Search for the cell housing the specified text and yield its [x, y] center coordinate. 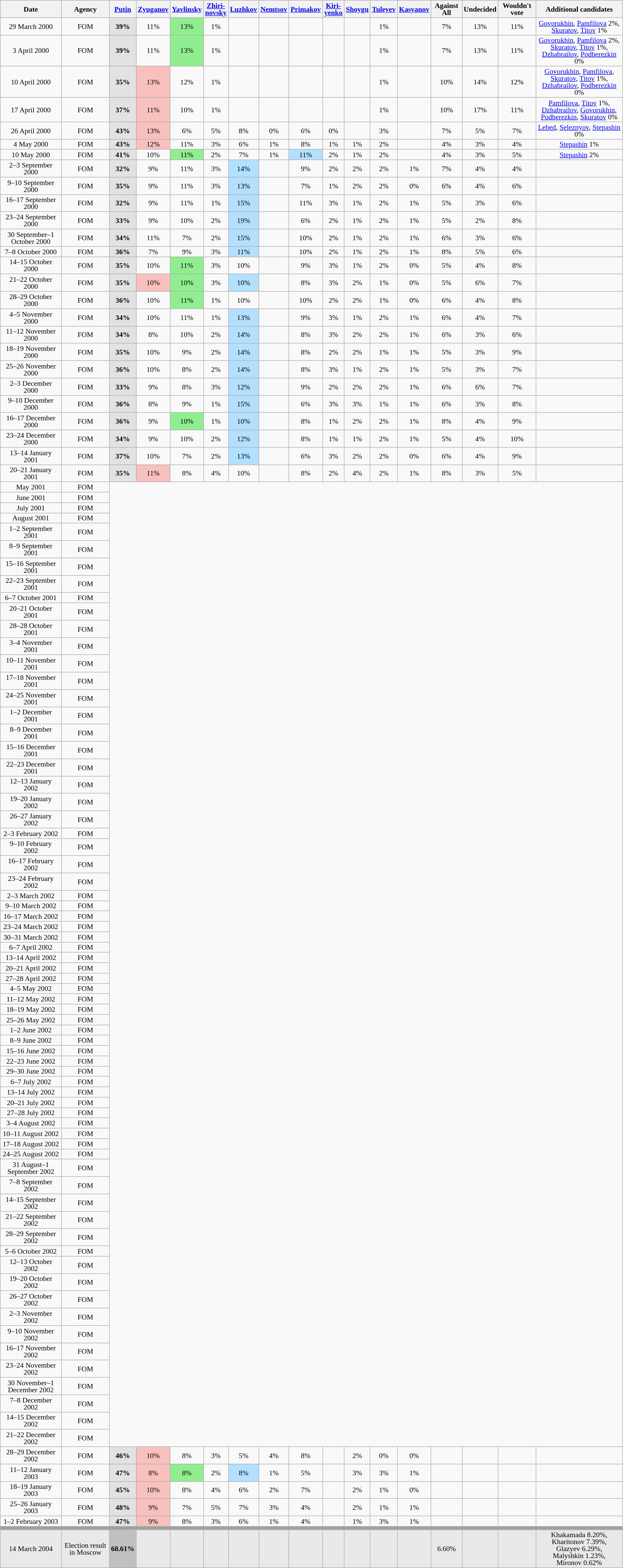
24–25 August 2002 [31, 1154]
22–23 December 2001 [31, 768]
3–4 November 2001 [31, 646]
30 November–1 December 2002 [31, 1386]
Pamfilova, Titov 1%,Dzhabrailov, Govorukhin, Podberezkin, Skuratov 0% [579, 110]
12–13 October 2002 [31, 1265]
10–11 August 2002 [31, 1134]
11–12 January 2003 [31, 1473]
20–21 January 2001 [31, 473]
23–24 December 2000 [31, 439]
1–2 December 2001 [31, 715]
46% [123, 1455]
1–2 September 2001 [31, 532]
10 May 2000 [31, 155]
6–7 October 2001 [31, 598]
11–12 November 2000 [31, 335]
12–13 January 2002 [31, 785]
Election result in Moscow [86, 1549]
23–24 November 2002 [31, 1369]
5–6 October 2002 [31, 1251]
6–7 April 2002 [31, 947]
14–15 September 2002 [31, 1202]
3 April 2000 [31, 51]
45% [123, 1490]
Lebed, Seleznyov, Stepashin 0% [579, 131]
Stepashin 2% [579, 155]
6–7 July 2002 [31, 1082]
May 2001 [31, 487]
26 April 2000 [31, 131]
6.60% [447, 1549]
16–17 February 2002 [31, 865]
20–21 October 2001 [31, 612]
8–9 June 2002 [31, 1041]
2–3 March 2002 [31, 896]
Kiri-yenko [334, 9]
25–26 January 2003 [31, 1508]
2–3 December 2000 [31, 387]
Primakov [306, 9]
Wouldn't vote [517, 9]
Khakamada 8.20%,Kharitonov 7.39%,Glazyev 6.29%,Malyshkin 1.23%,Mironov 0.62% [579, 1549]
Zyuganov [154, 9]
16–17 March 2002 [31, 916]
4 May 2000 [31, 144]
21–22 October 2000 [31, 283]
9–10 September 2000 [31, 186]
Agency [86, 9]
9–10 December 2000 [31, 404]
July 2001 [31, 508]
14–15 October 2000 [31, 265]
18–19 January 2003 [31, 1490]
19% [244, 221]
19–20 October 2002 [31, 1282]
29 March 2000 [31, 26]
26–27 October 2002 [31, 1300]
15–16 September 2001 [31, 567]
Zhiri-novsky [216, 9]
41% [123, 155]
18–19 May 2002 [31, 1009]
10 April 2000 [31, 82]
Tuleyev [383, 9]
22–23 June 2002 [31, 1061]
29–30 June 2002 [31, 1071]
16–17 November 2002 [31, 1351]
20–21 April 2002 [31, 968]
Date [31, 9]
Yavlinsky [187, 9]
24–25 November 2001 [31, 698]
8–9 December 2001 [31, 733]
Govorukhin, Pamfilova 2%,Skuratov, Titov 1%,Dzhabrailov, Podberezkin 0% [579, 51]
28–29 December 2002 [31, 1455]
13–14 July 2002 [31, 1092]
15–16 June 2002 [31, 1051]
Govorukhin, Pamfilova 2%,Skuratov, Titov 1% [579, 26]
23–24 March 2002 [31, 926]
Govorukhin, Pamfilova, Skuratov, Titov 1%,Dzhabrailov, Podberezkin 0% [579, 82]
28–29 September 2002 [31, 1237]
30–31 March 2002 [31, 937]
31 August–1 September 2002 [31, 1168]
4–5 November 2000 [31, 317]
2–3 November 2002 [31, 1317]
21–22 December 2002 [31, 1438]
8–9 September 2001 [31, 549]
June 2001 [31, 498]
Against All [447, 9]
27–28 July 2002 [31, 1112]
2–3 February 2002 [31, 833]
48% [123, 1508]
1–2 February 2003 [31, 1521]
13–14 April 2002 [31, 958]
25–26 November 2000 [31, 369]
10–11 November 2001 [31, 664]
22–23 September 2001 [31, 584]
Putin [123, 9]
25–26 May 2002 [31, 1019]
17% [480, 110]
9–10 February 2002 [31, 847]
17–18 August 2002 [31, 1144]
68.61% [123, 1549]
7–8 October 2000 [31, 252]
26–27 January 2002 [31, 819]
15–16 December 2001 [31, 750]
9–10 November 2002 [31, 1334]
1–2 June 2002 [31, 1030]
9–10 March 2002 [31, 906]
Stepashin 1% [579, 144]
Shoygu [358, 9]
August 2001 [31, 518]
16–17 December 2000 [31, 421]
17–18 November 2001 [31, 681]
23–24 February 2002 [31, 882]
30 September–1 October 2000 [31, 238]
20–21 July 2002 [31, 1102]
4–5 May 2002 [31, 989]
13–14 January 2001 [31, 456]
27–28 April 2002 [31, 978]
28–29 October 2000 [31, 300]
2–3 September 2000 [31, 168]
Additional candidates [579, 9]
14 March 2004 [31, 1549]
11–12 May 2002 [31, 999]
21–22 September 2002 [31, 1220]
Nemtsov [274, 9]
23–24 September 2000 [31, 221]
Kasyanov [414, 9]
18–19 November 2000 [31, 352]
7–8 December 2002 [31, 1404]
Undecided [480, 9]
17 April 2000 [31, 110]
28–28 October 2001 [31, 629]
3–4 August 2002 [31, 1123]
Luzhkov [244, 9]
14–15 December 2002 [31, 1421]
7–8 September 2002 [31, 1185]
16–17 September 2000 [31, 203]
19–20 January 2002 [31, 802]
